Pinpoint the cell where the given text exists, returning its (X, Y) midpoint coordinate. 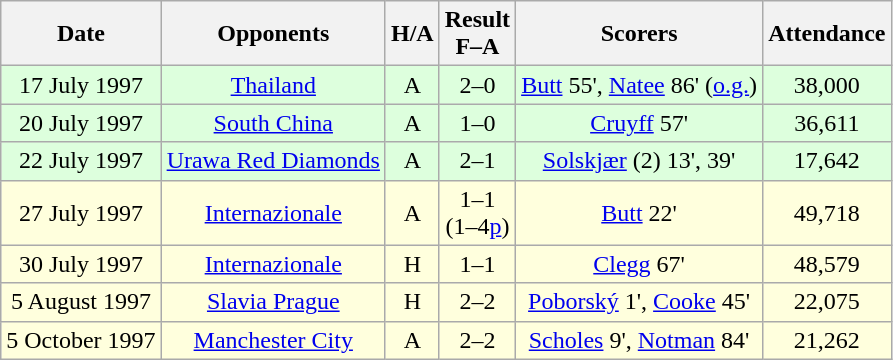
38,000 (827, 85)
Butt 55', Natee 86' (o.g.) (640, 85)
17 July 1997 (81, 85)
1–1 (477, 264)
Butt 22' (640, 212)
Slavia Prague (273, 302)
17,642 (827, 161)
Scholes 9', Notman 84' (640, 340)
30 July 1997 (81, 264)
1–0 (477, 123)
Opponents (273, 34)
27 July 1997 (81, 212)
Scorers (640, 34)
Date (81, 34)
Poborský 1', Cooke 45' (640, 302)
2–1 (477, 161)
ResultF–A (477, 34)
22,075 (827, 302)
2–0 (477, 85)
H/A (412, 34)
49,718 (827, 212)
Attendance (827, 34)
Thailand (273, 85)
Manchester City (273, 340)
48,579 (827, 264)
36,611 (827, 123)
5 August 1997 (81, 302)
Cruyff 57' (640, 123)
Urawa Red Diamonds (273, 161)
Clegg 67' (640, 264)
1–1(1–4p) (477, 212)
22 July 1997 (81, 161)
20 July 1997 (81, 123)
5 October 1997 (81, 340)
Solskjær (2) 13', 39' (640, 161)
21,262 (827, 340)
South China (273, 123)
